Provide the [X, Y] coordinate of the cell's center where the given text is located.  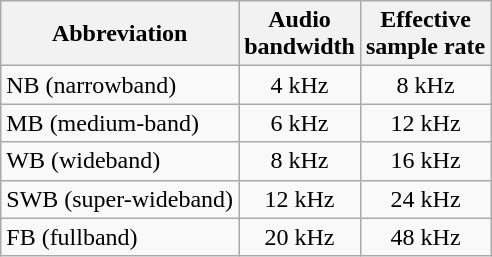
SWB (super-wideband) [120, 199]
Effectivesample rate [425, 34]
20 kHz [300, 237]
MB (medium-band) [120, 123]
4 kHz [300, 85]
Audiobandwidth [300, 34]
WB (wideband) [120, 161]
16 kHz [425, 161]
Abbreviation [120, 34]
FB (fullband) [120, 237]
24 kHz [425, 199]
6 kHz [300, 123]
NB (narrowband) [120, 85]
48 kHz [425, 237]
